Scan for the cell matching the given text and deliver its [X, Y] coordinate at center. 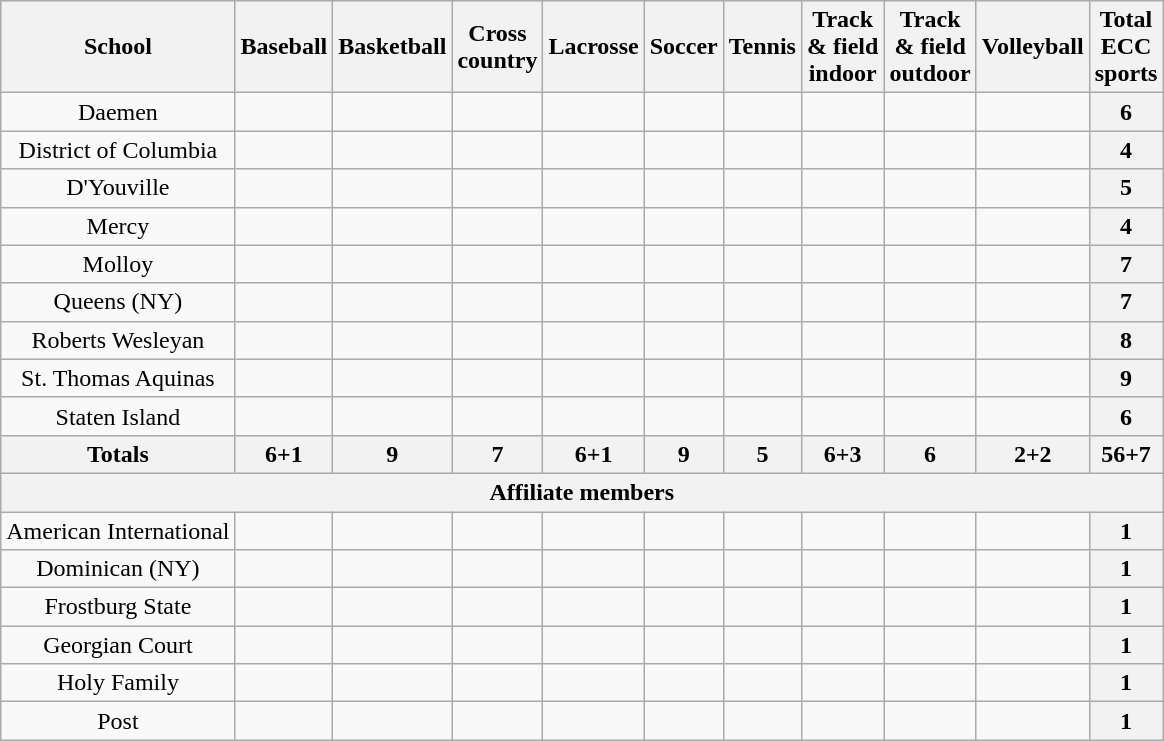
Mercy [118, 226]
Basketball [392, 47]
Frostburg State [118, 607]
Daemen [118, 112]
56+7 [1126, 454]
Georgian Court [118, 645]
Baseball [284, 47]
Track& fieldindoor [842, 47]
Crosscountry [498, 47]
Molloy [118, 264]
Queens (NY) [118, 302]
Holy Family [118, 683]
8 [1126, 340]
District of Columbia [118, 150]
D'Youville [118, 188]
Roberts Wesleyan [118, 340]
Lacrosse [594, 47]
Affiliate members [582, 492]
Tennis [762, 47]
Soccer [684, 47]
Track& fieldoutdoor [930, 47]
2+2 [1032, 454]
Volleyball [1032, 47]
6+3 [842, 454]
American International [118, 531]
School [118, 47]
TotalECCsports [1126, 47]
Dominican (NY) [118, 569]
Staten Island [118, 416]
Totals [118, 454]
St. Thomas Aquinas [118, 378]
Post [118, 721]
